For the text-containing cell, return its midpoint in [X, Y] coordinate format. 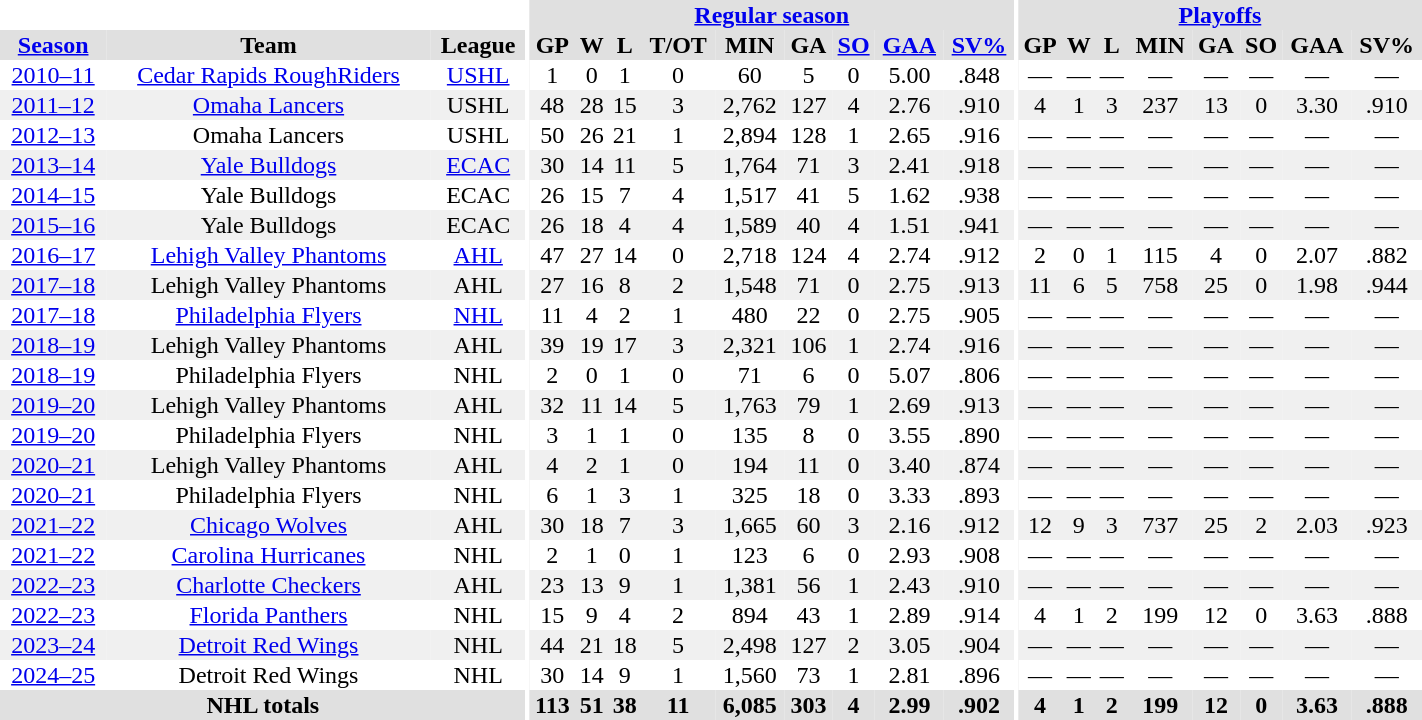
40 [809, 225]
480 [750, 315]
1,560 [750, 675]
.908 [979, 555]
38 [624, 705]
T/OT [678, 45]
.938 [979, 195]
NHL totals [263, 705]
.918 [979, 165]
22 [809, 315]
2.16 [910, 525]
73 [809, 675]
2013–14 [53, 165]
5.00 [910, 75]
2.76 [910, 105]
.914 [979, 615]
303 [809, 705]
.904 [979, 645]
Chicago Wolves [268, 525]
Florida Panthers [268, 615]
16 [592, 285]
1,589 [750, 225]
.890 [979, 435]
2.03 [1316, 525]
1.62 [910, 195]
5.07 [910, 375]
2.43 [910, 585]
2010–11 [53, 75]
2.07 [1316, 255]
123 [750, 555]
237 [1160, 105]
43 [809, 615]
.893 [979, 495]
56 [809, 585]
2,894 [750, 135]
39 [552, 345]
3.33 [910, 495]
135 [750, 435]
2023–24 [53, 645]
.848 [979, 75]
Cedar Rapids RoughRiders [268, 75]
Carolina Hurricanes [268, 555]
737 [1160, 525]
2014–15 [53, 195]
Season [53, 45]
113 [552, 705]
.923 [1386, 525]
3.40 [910, 465]
28 [592, 105]
Team [268, 45]
1,764 [750, 165]
2011–12 [53, 105]
.896 [979, 675]
758 [1160, 285]
2,762 [750, 105]
19 [592, 345]
2,498 [750, 645]
Charlotte Checkers [268, 585]
41 [809, 195]
1,548 [750, 285]
.902 [979, 705]
2.89 [910, 615]
79 [809, 405]
48 [552, 105]
17 [624, 345]
50 [552, 135]
.806 [979, 375]
2.41 [910, 165]
44 [552, 645]
51 [592, 705]
6,085 [750, 705]
League [478, 45]
2016–17 [53, 255]
1,381 [750, 585]
2012–13 [53, 135]
2.99 [910, 705]
894 [750, 615]
.874 [979, 465]
1.51 [910, 225]
3.05 [910, 645]
2.65 [910, 135]
32 [552, 405]
3.55 [910, 435]
124 [809, 255]
.941 [979, 225]
1,665 [750, 525]
2.93 [910, 555]
23 [552, 585]
128 [809, 135]
1,763 [750, 405]
3.30 [1316, 105]
1.98 [1316, 285]
.882 [1386, 255]
115 [1160, 255]
47 [552, 255]
106 [809, 345]
.944 [1386, 285]
2015–16 [53, 225]
2.69 [910, 405]
.905 [979, 315]
2024–25 [53, 675]
325 [750, 495]
194 [750, 465]
2.81 [910, 675]
2,321 [750, 345]
2,718 [750, 255]
Playoffs [1220, 15]
1,517 [750, 195]
Regular season [772, 15]
